Search for the cell housing the specified text and yield its (x, y) center coordinate. 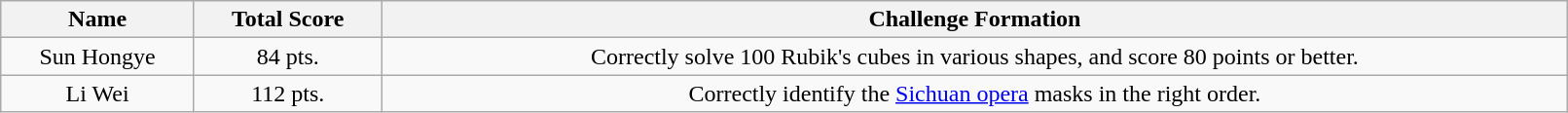
Name (97, 19)
Li Wei (97, 94)
Total Score (288, 19)
Challenge Formation (975, 19)
Correctly solve 100 Rubik's cubes in various shapes, and score 80 points or better. (975, 56)
Sun Hongye (97, 56)
112 pts. (288, 94)
84 pts. (288, 56)
Correctly identify the Sichuan opera masks in the right order. (975, 94)
